Scan for the cell matching the given text and deliver its (x, y) coordinate at center. 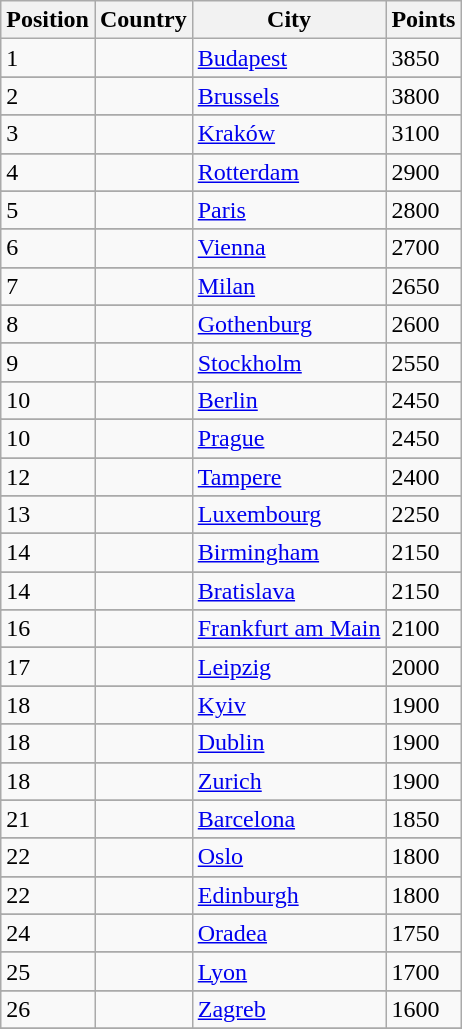
Bratislava (289, 591)
17 (48, 667)
Prague (289, 438)
2600 (424, 324)
Frankfurt am Main (289, 629)
2000 (424, 667)
1700 (424, 971)
21 (48, 819)
Gothenburg (289, 324)
Vienna (289, 248)
City (289, 20)
Stockholm (289, 362)
Birmingham (289, 553)
24 (48, 933)
16 (48, 629)
2250 (424, 515)
25 (48, 971)
Zagreb (289, 1009)
1750 (424, 933)
12 (48, 477)
Kraków (289, 134)
Country (143, 20)
Oslo (289, 857)
6 (48, 248)
2100 (424, 629)
1600 (424, 1009)
3800 (424, 96)
2400 (424, 477)
Milan (289, 286)
Edinburgh (289, 895)
26 (48, 1009)
Zurich (289, 781)
Paris (289, 210)
Brussels (289, 96)
1850 (424, 819)
Oradea (289, 933)
Dublin (289, 743)
Points (424, 20)
3100 (424, 134)
Budapest (289, 58)
9 (48, 362)
Berlin (289, 400)
1 (48, 58)
Kyiv (289, 705)
8 (48, 324)
2550 (424, 362)
7 (48, 286)
Luxembourg (289, 515)
2800 (424, 210)
2 (48, 96)
5 (48, 210)
2700 (424, 248)
Lyon (289, 971)
3850 (424, 58)
2650 (424, 286)
Tampere (289, 477)
Barcelona (289, 819)
Position (48, 20)
13 (48, 515)
Leipzig (289, 667)
3 (48, 134)
2900 (424, 172)
4 (48, 172)
Rotterdam (289, 172)
